Search for the cell housing the specified text and yield its (X, Y) center coordinate. 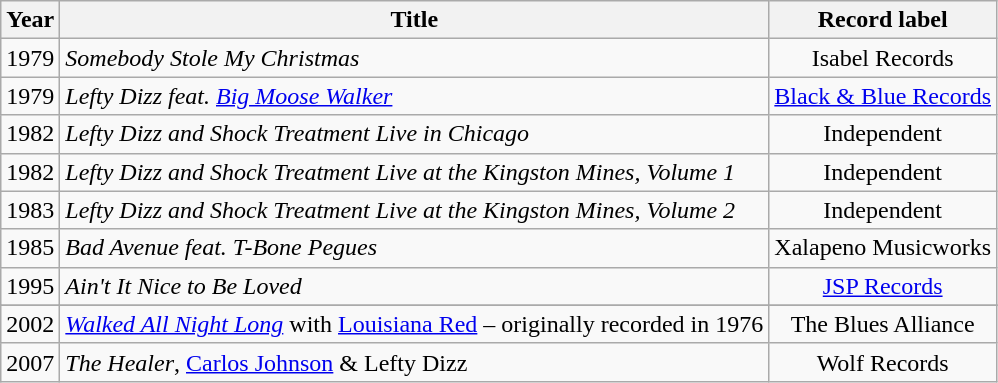
The Healer, Carlos Johnson & Lefty Dizz (414, 362)
Lefty Dizz and Shock Treatment Live at the Kingston Mines, Volume 2 (414, 210)
Walked All Night Long with Louisiana Red – originally recorded in 1976 (414, 324)
Black & Blue Records (883, 96)
2007 (30, 362)
Bad Avenue feat. T-Bone Pegues (414, 248)
Year (30, 20)
Xalapeno Musicworks (883, 248)
1985 (30, 248)
Wolf Records (883, 362)
The Blues Alliance (883, 324)
Lefty Dizz feat. Big Moose Walker (414, 96)
JSP Records (883, 286)
Lefty Dizz and Shock Treatment Live at the Kingston Mines, Volume 1 (414, 172)
Lefty Dizz and Shock Treatment Live in Chicago (414, 134)
Somebody Stole My Christmas (414, 58)
Title (414, 20)
Isabel Records (883, 58)
1983 (30, 210)
1995 (30, 286)
Record label (883, 20)
2002 (30, 324)
Ain't It Nice to Be Loved (414, 286)
